Pinpoint the cell where the given text exists, returning its (X, Y) midpoint coordinate. 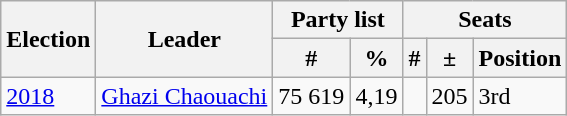
2018 (48, 96)
Party list (338, 20)
3rd (520, 96)
± (450, 58)
Position (520, 58)
4,19 (376, 96)
% (376, 58)
Seats (485, 20)
Election (48, 39)
75 619 (312, 96)
Leader (184, 39)
Ghazi Chaouachi (184, 96)
205 (450, 96)
